For the text-containing cell, return its midpoint in [X, Y] coordinate format. 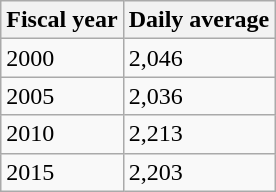
Fiscal year [62, 20]
2000 [62, 58]
Daily average [199, 20]
2010 [62, 134]
2,213 [199, 134]
2,203 [199, 172]
2005 [62, 96]
2,046 [199, 58]
2015 [62, 172]
2,036 [199, 96]
